Search for the cell housing the specified text and yield its [x, y] center coordinate. 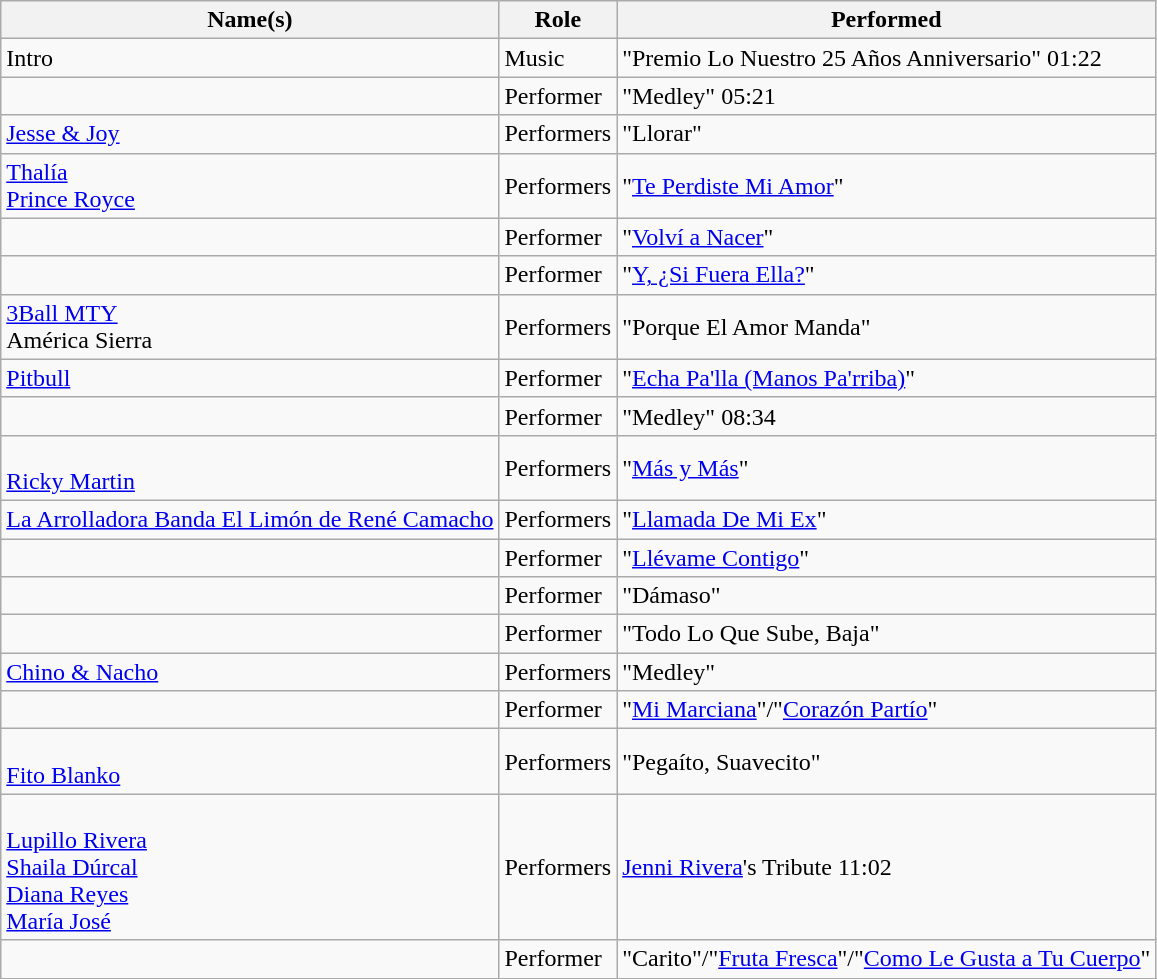
La Arrolladora Banda El Limón de René Camacho [250, 519]
ThalíaPrince Royce [250, 186]
"Mi Marciana"/"Corazón Partío" [886, 710]
"Te Perdiste Mi Amor" [886, 186]
Role [558, 20]
"Carito"/"Fruta Fresca"/"Como Le Gusta a Tu Cuerpo" [886, 959]
"Premio Lo Nuestro 25 Años Anniversario" 01:22 [886, 58]
Pitbull [250, 378]
"Porque El Amor Manda" [886, 326]
Intro [250, 58]
Performed [886, 20]
Fito Blanko [250, 762]
"Medley" 05:21 [886, 96]
Chino & Nacho [250, 672]
3Ball MTYAmérica Sierra [250, 326]
Jenni Rivera's Tribute 11:02 [886, 867]
"Más y Más" [886, 468]
"Pegaíto, Suavecito" [886, 762]
"Llévame Contigo" [886, 557]
"Medley" [886, 672]
"Llamada De Mi Ex" [886, 519]
Music [558, 58]
"Medley" 08:34 [886, 416]
"Volví a Nacer" [886, 237]
"Echa Pa'lla (Manos Pa'rriba)" [886, 378]
Lupillo RiveraShaila DúrcalDiana ReyesMaría José [250, 867]
"Dámaso" [886, 596]
"Y, ¿Si Fuera Ella?" [886, 275]
Ricky Martin [250, 468]
"Llorar" [886, 134]
Name(s) [250, 20]
Jesse & Joy [250, 134]
"Todo Lo Que Sube, Baja" [886, 634]
